Find where the given text appears and provide that cell's center as (x, y) coordinate. 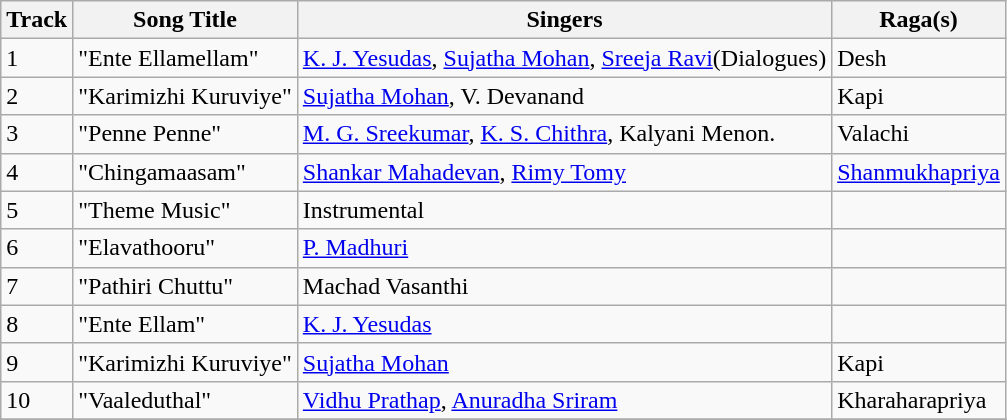
Machad Vasanthi (564, 286)
6 (37, 248)
"Elavathooru" (186, 248)
Singers (564, 20)
5 (37, 210)
K. J. Yesudas (564, 324)
"Ente Ellam" (186, 324)
"Chingamaasam" (186, 172)
3 (37, 134)
1 (37, 58)
Kharaharapriya (919, 400)
"Theme Music" (186, 210)
Shankar Mahadevan, Rimy Tomy (564, 172)
Song Title (186, 20)
Vidhu Prathap, Anuradha Sriram (564, 400)
K. J. Yesudas, Sujatha Mohan, Sreeja Ravi(Dialogues) (564, 58)
"Ente Ellamellam" (186, 58)
Valachi (919, 134)
Desh (919, 58)
10 (37, 400)
M. G. Sreekumar, K. S. Chithra, Kalyani Menon. (564, 134)
7 (37, 286)
Shanmukhapriya (919, 172)
2 (37, 96)
"Pathiri Chuttu" (186, 286)
Sujatha Mohan, V. Devanand (564, 96)
Track (37, 20)
4 (37, 172)
8 (37, 324)
P. Madhuri (564, 248)
9 (37, 362)
"Penne Penne" (186, 134)
Raga(s) (919, 20)
Sujatha Mohan (564, 362)
"Vaaleduthal" (186, 400)
Instrumental (564, 210)
